Detect which cell encompasses the target text, then output its [X, Y] center coordinate. 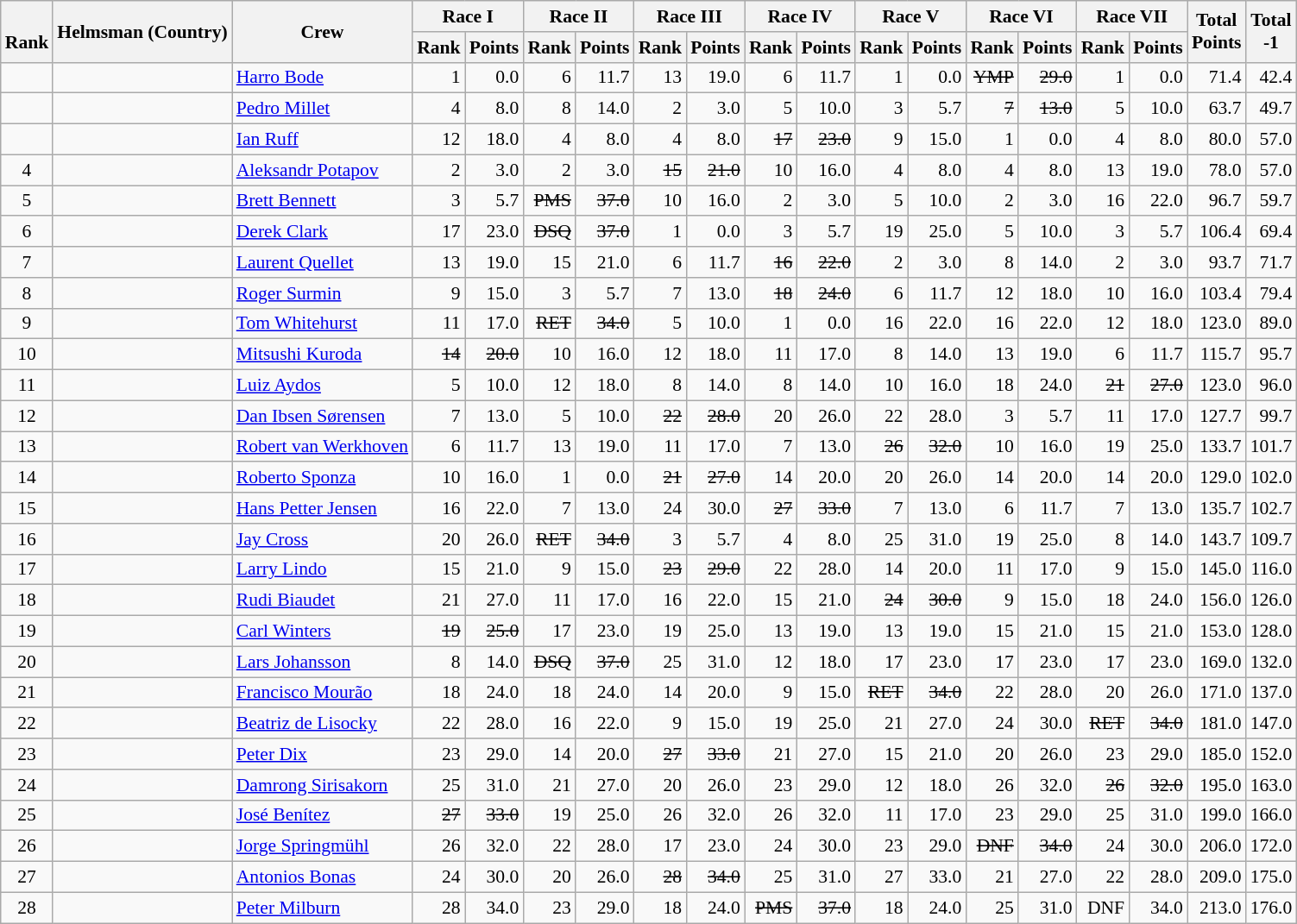
Race VI [1021, 16]
129.0 [1217, 478]
132.0 [1272, 662]
Luiz Aydos [323, 386]
YMP [992, 78]
Laurent Quellet [323, 262]
153.0 [1217, 632]
115.7 [1217, 355]
206.0 [1217, 846]
Jay Cross [323, 539]
99.7 [1272, 416]
109.7 [1272, 539]
Race V [910, 16]
Race I [468, 16]
Aleksandr Potapov [323, 170]
Peter Milburn [323, 908]
Robert van Werkhoven [323, 447]
Derek Clark [323, 232]
172.0 [1272, 846]
79.4 [1272, 293]
42.4 [1272, 78]
Larry Lindo [323, 569]
Total Points [1217, 31]
95.7 [1272, 355]
213.0 [1217, 908]
102.7 [1272, 508]
Race VII [1132, 16]
89.0 [1272, 324]
Antonios Bonas [323, 877]
152.0 [1272, 754]
103.4 [1217, 293]
133.7 [1217, 447]
Peter Dix [323, 754]
145.0 [1217, 569]
80.0 [1217, 140]
Tom Whitehurst [323, 324]
Roger Surmin [323, 293]
96.7 [1217, 201]
Roberto Sponza [323, 478]
135.7 [1217, 508]
63.7 [1217, 109]
Race II [578, 16]
Lars Johansson [323, 662]
Mitsushi Kuroda [323, 355]
Harro Bode [323, 78]
195.0 [1217, 785]
137.0 [1272, 693]
147.0 [1272, 724]
93.7 [1217, 262]
143.7 [1217, 539]
Damrong Sirisakorn [323, 785]
Rudi Biaudet [323, 600]
Carl Winters [323, 632]
106.4 [1217, 232]
Brett Bennett [323, 201]
Total-1 [1272, 31]
Beatriz de Lisocky [323, 724]
126.0 [1272, 600]
166.0 [1272, 815]
Dan Ibsen Sørensen [323, 416]
169.0 [1217, 662]
163.0 [1272, 785]
171.0 [1217, 693]
96.0 [1272, 386]
71.4 [1217, 78]
181.0 [1217, 724]
Francisco Mourão [323, 693]
49.7 [1272, 109]
185.0 [1217, 754]
176.0 [1272, 908]
102.0 [1272, 478]
116.0 [1272, 569]
Helmsman (Country) [142, 31]
209.0 [1217, 877]
156.0 [1217, 600]
Race IV [800, 16]
199.0 [1217, 815]
Jorge Springmühl [323, 846]
78.0 [1217, 170]
71.7 [1272, 262]
127.7 [1217, 416]
101.7 [1272, 447]
69.4 [1272, 232]
Hans Petter Jensen [323, 508]
175.0 [1272, 877]
128.0 [1272, 632]
Crew [323, 31]
José Benítez [323, 815]
Race III [689, 16]
59.7 [1272, 201]
Pedro Millet [323, 109]
Ian Ruff [323, 140]
